Scan for the cell matching the given text and deliver its (X, Y) coordinate at center. 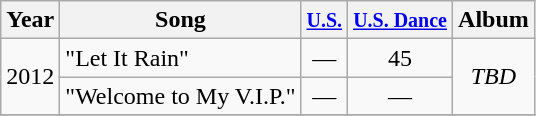
2012 (30, 77)
"Welcome to My V.I.P." (180, 96)
U.S. Dance (400, 20)
Album (494, 20)
"Let It Rain" (180, 58)
Song (180, 20)
Year (30, 20)
U.S. (324, 20)
TBD (494, 77)
45 (400, 58)
